Extract the (x, y) coordinate from the center of the cell holding the provided text.  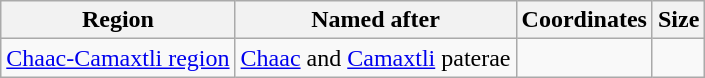
Size (678, 20)
Chaac-Camaxtli region (118, 58)
Chaac and Camaxtli paterae (376, 58)
Coordinates (584, 20)
Named after (376, 20)
Region (118, 20)
